Pinpoint the cell where the given text exists, returning its (X, Y) midpoint coordinate. 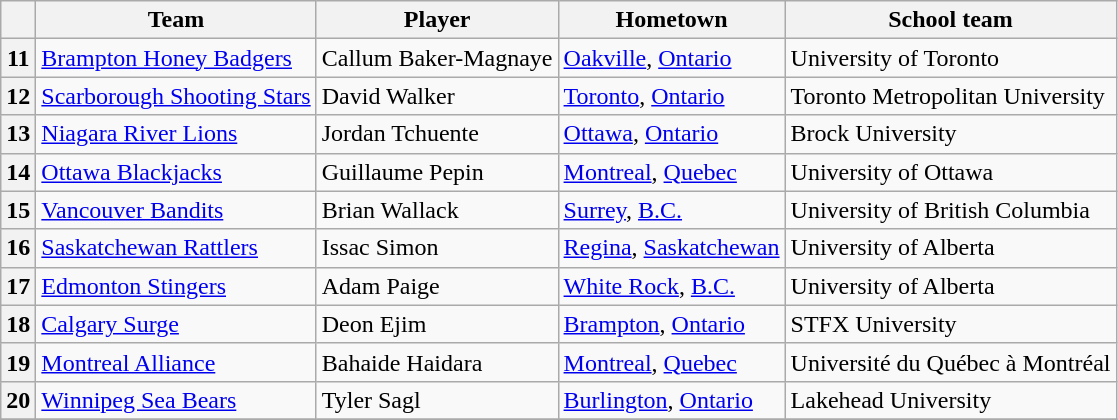
Player (437, 20)
Winnipeg Sea Bears (176, 400)
Deon Ejim (437, 324)
White Rock, B.C. (672, 286)
University of British Columbia (950, 210)
Brock University (950, 134)
17 (18, 286)
Edmonton Stingers (176, 286)
16 (18, 248)
Tyler Sagl (437, 400)
12 (18, 96)
Université du Québec à Montréal (950, 362)
Team (176, 20)
Jordan Tchuente (437, 134)
Brian Wallack (437, 210)
School team (950, 20)
Vancouver Bandits (176, 210)
Brampton, Ontario (672, 324)
Niagara River Lions (176, 134)
Surrey, B.C. (672, 210)
Issac Simon (437, 248)
Scarborough Shooting Stars (176, 96)
15 (18, 210)
Adam Paige (437, 286)
Oakville, Ontario (672, 58)
14 (18, 172)
Toronto, Ontario (672, 96)
Toronto Metropolitan University (950, 96)
Montreal Alliance (176, 362)
Hometown (672, 20)
19 (18, 362)
David Walker (437, 96)
Saskatchewan Rattlers (176, 248)
18 (18, 324)
Calgary Surge (176, 324)
Callum Baker-Magnaye (437, 58)
Bahaide Haidara (437, 362)
STFX University (950, 324)
Brampton Honey Badgers (176, 58)
20 (18, 400)
13 (18, 134)
Lakehead University (950, 400)
Guillaume Pepin (437, 172)
Ottawa, Ontario (672, 134)
University of Toronto (950, 58)
Burlington, Ontario (672, 400)
Ottawa Blackjacks (176, 172)
University of Ottawa (950, 172)
11 (18, 58)
Regina, Saskatchewan (672, 248)
